Search for the cell housing the specified text and yield its [X, Y] center coordinate. 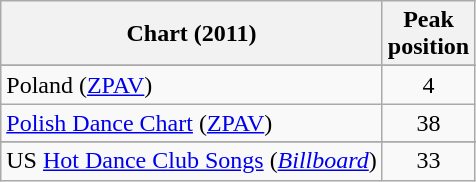
Polish Dance Chart (ZPAV) [192, 123]
Poland (ZPAV) [192, 85]
4 [428, 85]
US Hot Dance Club Songs (Billboard) [192, 161]
33 [428, 161]
Peakposition [428, 34]
Chart (2011) [192, 34]
38 [428, 123]
